Extract the (x, y) coordinate from the center of the cell holding the provided text.  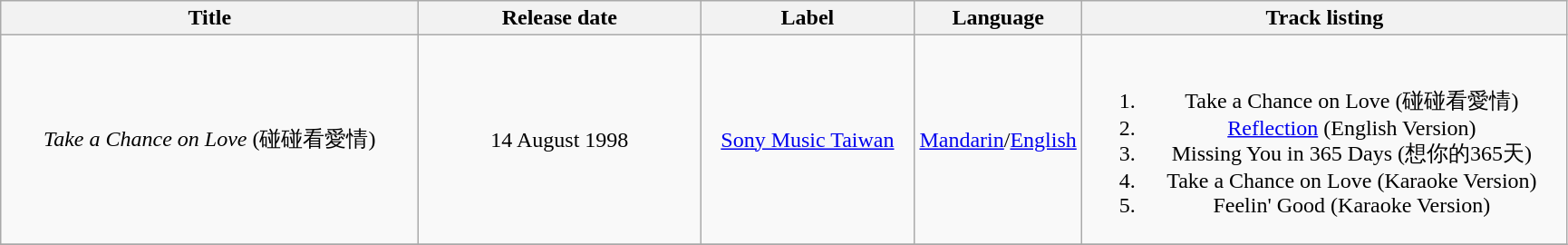
Title (210, 18)
Sony Music Taiwan (808, 140)
Track listing (1324, 18)
Take a Chance on Love (碰碰看愛情) (210, 140)
Language (998, 18)
Label (808, 18)
14 August 1998 (560, 140)
Release date (560, 18)
Mandarin/English (998, 140)
